Identify which cell holds the provided text, then report its (X, Y) central coordinate. 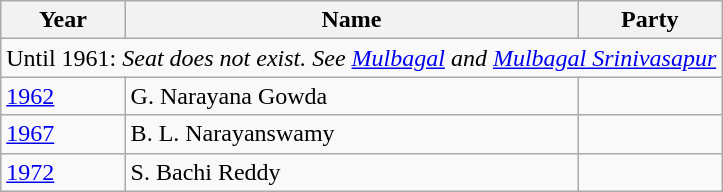
B. L. Narayanswamy (352, 134)
1967 (63, 134)
Name (352, 20)
Until 1961: Seat does not exist. See Mulbagal and Mulbagal Srinivasapur (362, 58)
Party (650, 20)
1962 (63, 96)
G. Narayana Gowda (352, 96)
1972 (63, 172)
Year (63, 20)
S. Bachi Reddy (352, 172)
